Find where the given text appears and provide that cell's center as (x, y) coordinate. 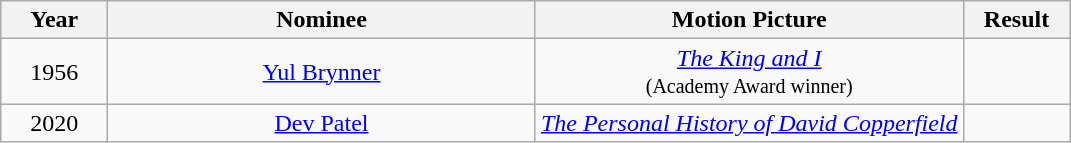
1956 (54, 72)
Year (54, 20)
2020 (54, 123)
The Personal History of David Copperfield (749, 123)
Nominee (322, 20)
Motion Picture (749, 20)
The King and I(Academy Award winner) (749, 72)
Yul Brynner (322, 72)
Result (1016, 20)
Dev Patel (322, 123)
